Return the [X, Y] coordinate for the center point of the cell that contains the specified text.  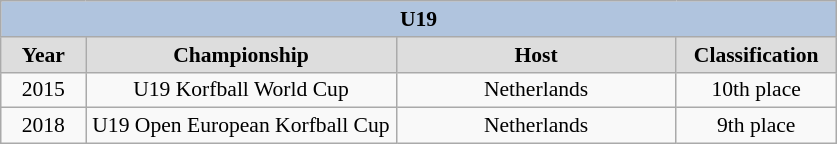
U19 Korfball World Cup [241, 90]
2015 [44, 90]
9th place [756, 126]
Host [536, 55]
Championship [241, 55]
Year [44, 55]
Classification [756, 55]
U19 [419, 19]
U19 Open European Korfball Cup [241, 126]
10th place [756, 90]
2018 [44, 126]
